Return the [X, Y] coordinate for the center point of the cell that contains the specified text.  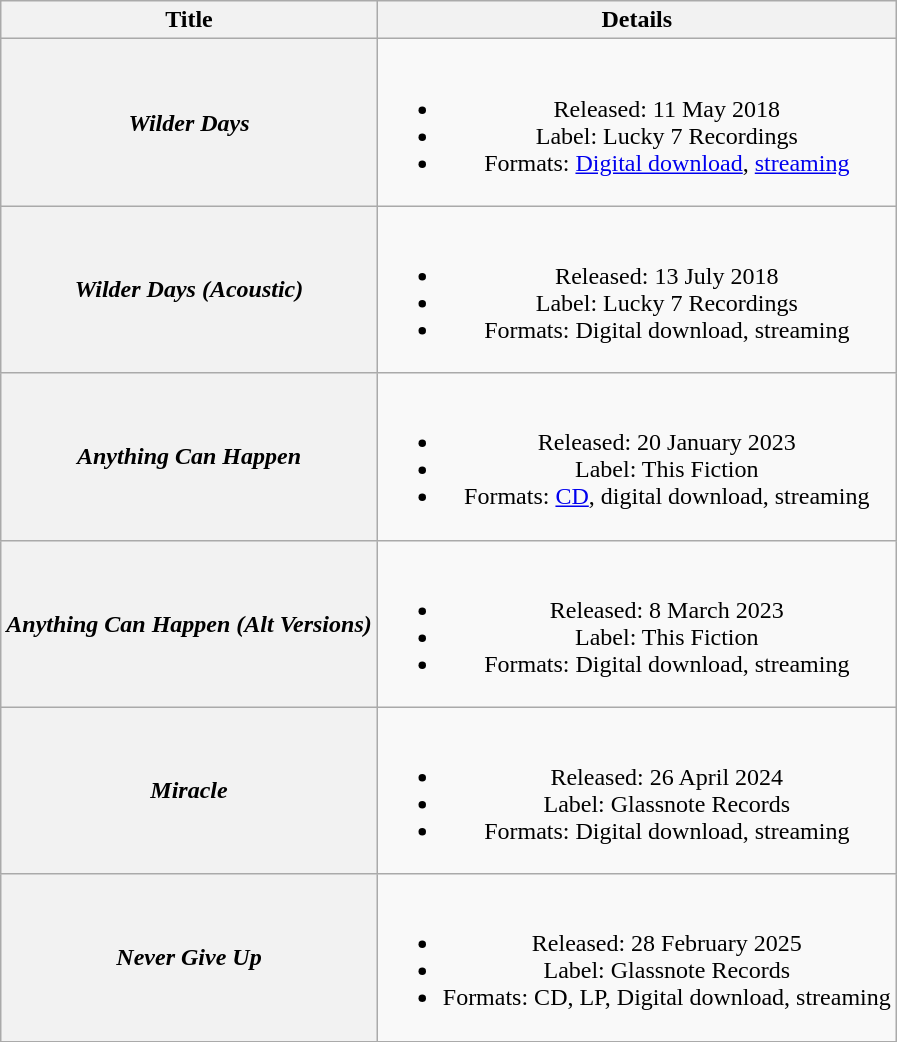
Wilder Days (Acoustic) [189, 290]
Never Give Up [189, 958]
Released: 13 July 2018Label: Lucky 7 RecordingsFormats: Digital download, streaming [636, 290]
Released: 11 May 2018Label: Lucky 7 RecordingsFormats: Digital download, streaming [636, 122]
Released: 20 January 2023Label: This FictionFormats: CD, digital download, streaming [636, 456]
Released: 28 February 2025Label: Glassnote RecordsFormats: CD, LP, Digital download, streaming [636, 958]
Title [189, 20]
Wilder Days [189, 122]
Anything Can Happen [189, 456]
Miracle [189, 790]
Released: 8 March 2023Label: This FictionFormats: Digital download, streaming [636, 624]
Details [636, 20]
Anything Can Happen (Alt Versions) [189, 624]
Released: 26 April 2024Label: Glassnote RecordsFormats: Digital download, streaming [636, 790]
